Return the (x, y) coordinate for the center point of the cell that contains the specified text.  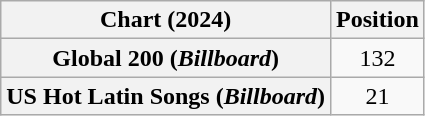
132 (378, 58)
Global 200 (Billboard) (166, 58)
Chart (2024) (166, 20)
21 (378, 96)
US Hot Latin Songs (Billboard) (166, 96)
Position (378, 20)
